Extract the [x, y] coordinate from the center of the cell holding the provided text.  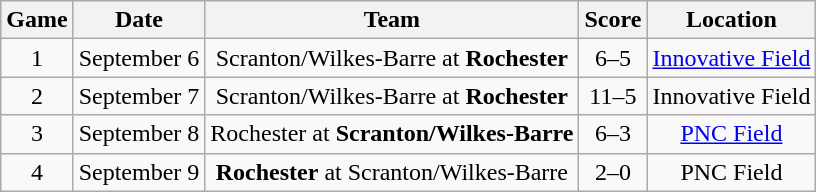
6–5 [613, 58]
6–3 [613, 134]
September 7 [139, 96]
4 [37, 172]
3 [37, 134]
September 6 [139, 58]
September 8 [139, 134]
Game [37, 20]
Team [392, 20]
September 9 [139, 172]
11–5 [613, 96]
Date [139, 20]
Score [613, 20]
2–0 [613, 172]
2 [37, 96]
Location [732, 20]
1 [37, 58]
